Capture the cell that displays the provided text and extract its (X, Y) central coordinate. 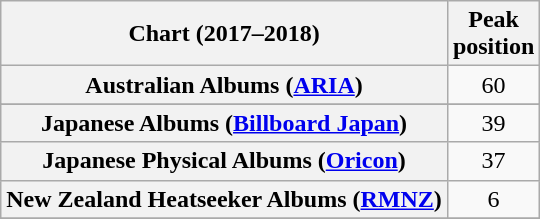
New Zealand Heatseeker Albums (RMNZ) (224, 199)
Chart (2017–2018) (224, 34)
6 (493, 199)
Japanese Albums (Billboard Japan) (224, 123)
37 (493, 161)
Peakposition (493, 34)
60 (493, 85)
39 (493, 123)
Japanese Physical Albums (Oricon) (224, 161)
Australian Albums (ARIA) (224, 85)
